Capture the cell that displays the provided text and extract its (X, Y) central coordinate. 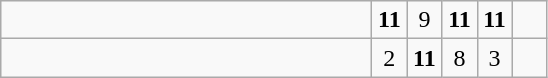
2 (390, 58)
3 (494, 58)
8 (460, 58)
9 (424, 20)
